Locate the cell with the specified text and output its [X, Y] center coordinate. 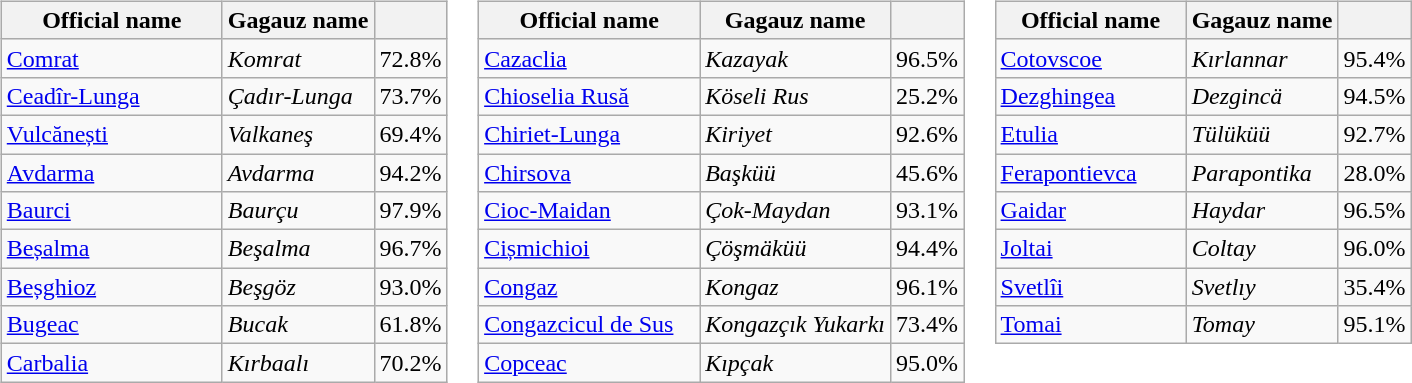
95.1% [1374, 325]
Cazaclia [590, 58]
Cioc-Maidan [590, 211]
Kongazçık Yukarkı [796, 325]
Bucak [298, 325]
Congaz [590, 287]
Beşgöz [298, 287]
Tomai [1090, 325]
93.0% [410, 287]
Cotovscoe [1090, 58]
73.7% [410, 96]
61.8% [410, 325]
Svetlîi [1090, 287]
Cișmichioi [590, 249]
Ferapontievca [1090, 173]
Kazayak [796, 58]
Carbalia [112, 363]
25.2% [928, 96]
96.1% [928, 287]
70.2% [410, 363]
Çadır-Lunga [298, 96]
96.0% [1374, 249]
94.2% [410, 173]
Başküü [796, 173]
Çöşmäküü [796, 249]
95.4% [1374, 58]
Kıpçak [796, 363]
Komrat [298, 58]
Ceadîr-Lunga [112, 96]
Tülüküü [1262, 134]
94.4% [928, 249]
Chiriet-Lunga [590, 134]
Kırlannar [1262, 58]
Dezgincä [1262, 96]
Valkaneş [298, 134]
Haydar [1262, 211]
Dezghingea [1090, 96]
Congazcicul de Sus [590, 325]
Copceac [590, 363]
28.0% [1374, 173]
Coltay [1262, 249]
97.9% [410, 211]
Çok-Maydan [796, 211]
95.0% [928, 363]
Bugeac [112, 325]
Kiriyet [796, 134]
Köseli Rus [796, 96]
Baurci [112, 211]
Beșghioz [112, 287]
Comrat [112, 58]
93.1% [928, 211]
72.8% [410, 58]
69.4% [410, 134]
Parapontika [1262, 173]
92.7% [1374, 134]
Svetlıy [1262, 287]
Tomay [1262, 325]
Etulia [1090, 134]
Kongaz [796, 287]
35.4% [1374, 287]
Baurçu [298, 211]
Chirsova [590, 173]
Beșalma [112, 249]
Kırbaalı [298, 363]
73.4% [928, 325]
Vulcănești [112, 134]
Beşalma [298, 249]
Chioselia Rusă [590, 96]
45.6% [928, 173]
Joltai [1090, 249]
Gaidar [1090, 211]
96.7% [410, 249]
92.6% [928, 134]
94.5% [1374, 96]
